Output the [x, y] coordinate of the center of the cell containing the given text.  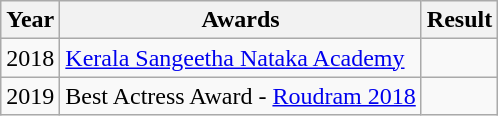
Best Actress Award - Roudram 2018 [240, 96]
2018 [30, 58]
Year [30, 20]
2019 [30, 96]
Kerala Sangeetha Nataka Academy [240, 58]
Result [459, 20]
Awards [240, 20]
